Search for the cell housing the specified text and yield its (x, y) center coordinate. 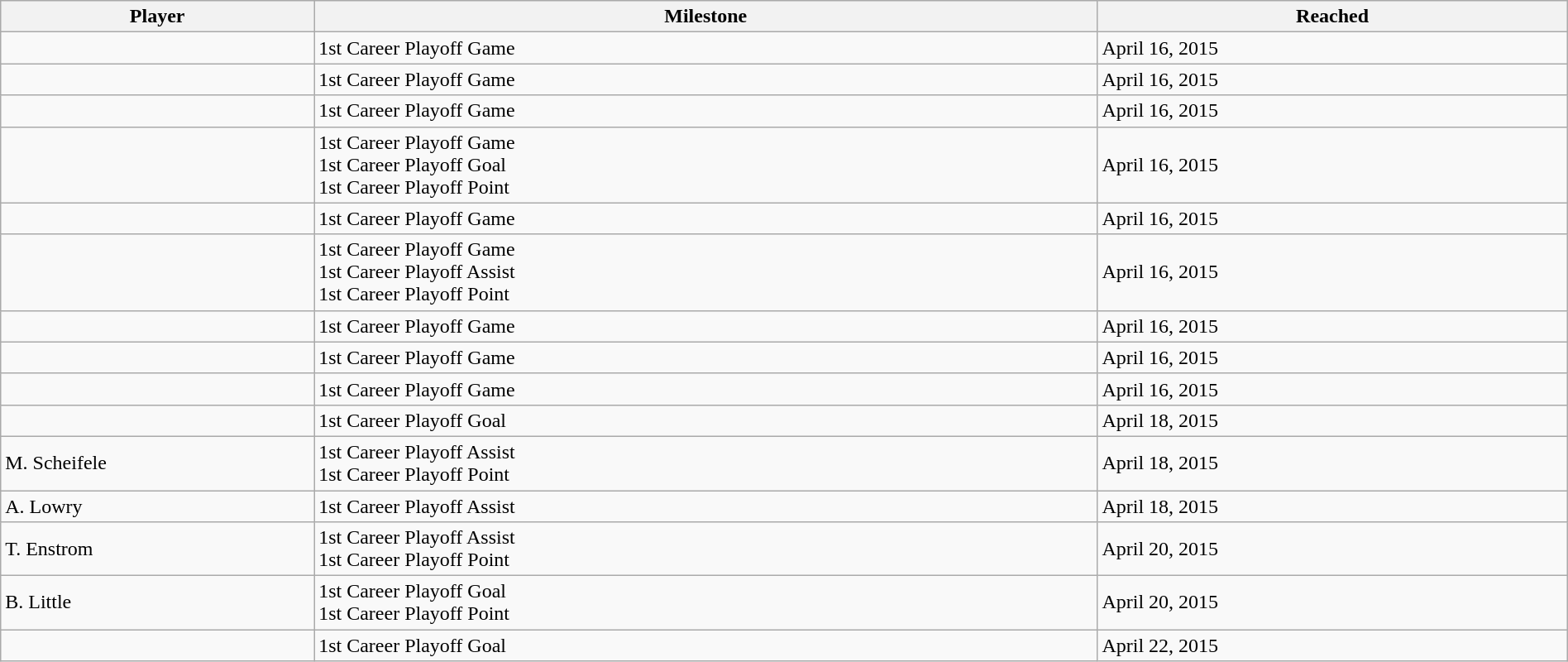
April 22, 2015 (1332, 645)
Milestone (706, 17)
1st Career Playoff Game1st Career Playoff Assist1st Career Playoff Point (706, 272)
Reached (1332, 17)
Player (157, 17)
T. Enstrom (157, 549)
1st Career Playoff Goal1st Career Playoff Point (706, 602)
B. Little (157, 602)
1st Career Playoff Assist (706, 506)
1st Career Playoff Game1st Career Playoff Goal1st Career Playoff Point (706, 165)
M. Scheifele (157, 463)
A. Lowry (157, 506)
